Return (x, y) of the center of cell containing provided text 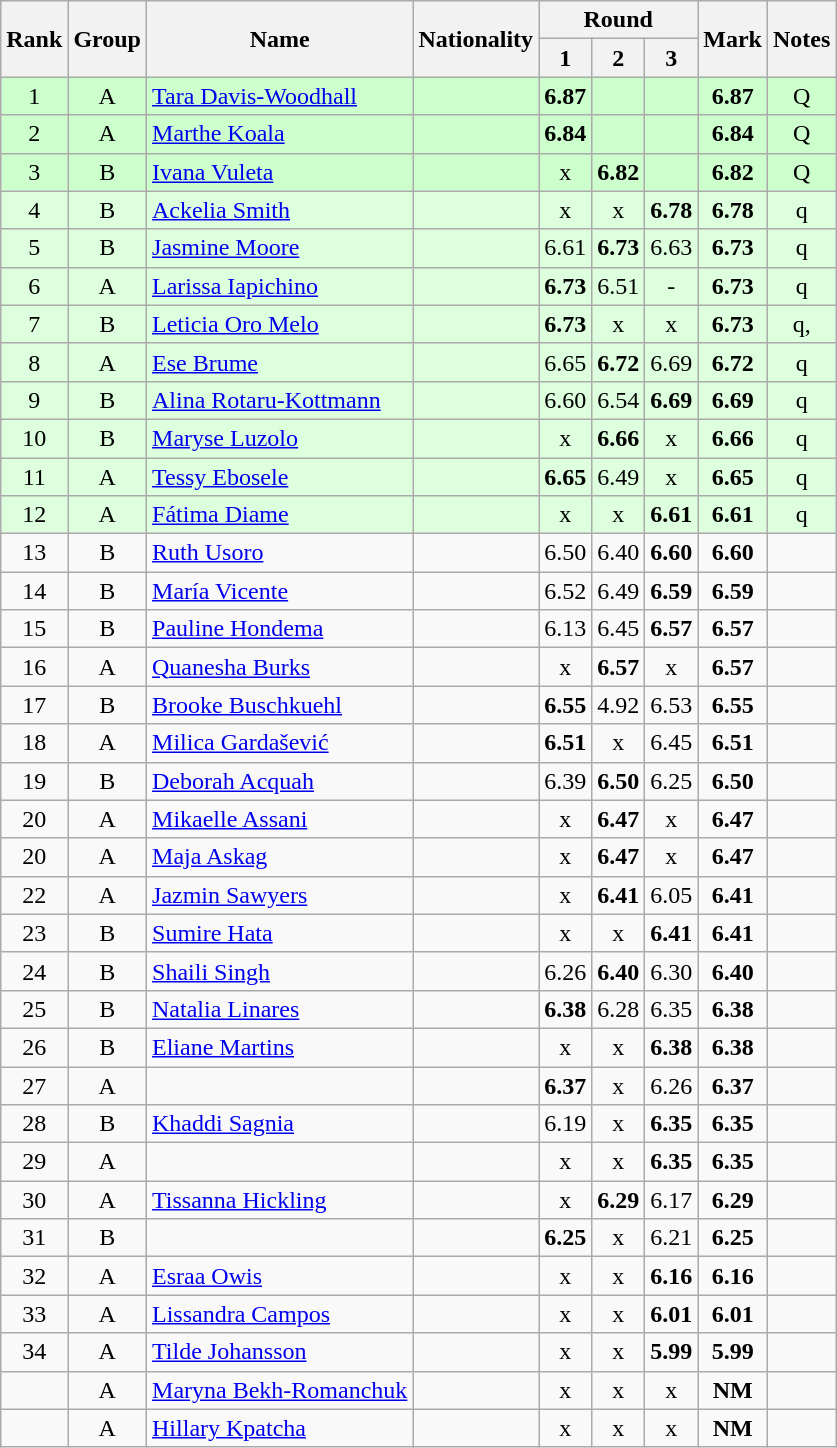
Jazmin Sawyers (280, 895)
6.19 (566, 1124)
27 (34, 1085)
28 (34, 1124)
26 (34, 1047)
32 (34, 1276)
22 (34, 895)
14 (34, 591)
Khaddi Sagnia (280, 1124)
17 (34, 705)
15 (34, 629)
18 (34, 743)
Tara Davis-Woodhall (280, 96)
Ackelia Smith (280, 210)
Eliane Martins (280, 1047)
Shaili Singh (280, 971)
29 (34, 1162)
4.92 (618, 705)
Ese Brume (280, 362)
q, (802, 324)
19 (34, 781)
Hillary Kpatcha (280, 1428)
30 (34, 1200)
Maja Askag (280, 857)
Ivana Vuleta (280, 172)
Milica Gardašević (280, 743)
6 (34, 286)
9 (34, 400)
Mark (733, 39)
Natalia Linares (280, 1009)
6.52 (566, 591)
13 (34, 553)
8 (34, 362)
6.13 (566, 629)
Marthe Koala (280, 134)
Mikaelle Assani (280, 819)
Tessy Ebosele (280, 477)
5 (34, 248)
Lissandra Campos (280, 1314)
Jasmine Moore (280, 248)
11 (34, 477)
María Vicente (280, 591)
Name (280, 39)
6.53 (672, 705)
Tissanna Hickling (280, 1200)
6.54 (618, 400)
Sumire Hata (280, 933)
7 (34, 324)
6.63 (672, 248)
31 (34, 1238)
Tilde Johansson (280, 1352)
Ruth Usoro (280, 553)
6.17 (672, 1200)
Esraa Owis (280, 1276)
Deborah Acquah (280, 781)
Fátima Diame (280, 515)
10 (34, 438)
33 (34, 1314)
Alina Rotaru-Kottmann (280, 400)
Rank (34, 39)
6.28 (618, 1009)
Quanesha Burks (280, 667)
Maryna Bekh-Romanchuk (280, 1390)
Larissa Iapichino (280, 286)
Leticia Oro Melo (280, 324)
24 (34, 971)
25 (34, 1009)
23 (34, 933)
4 (34, 210)
Maryse Luzolo (280, 438)
- (672, 286)
12 (34, 515)
6.05 (672, 895)
Notes (802, 39)
6.39 (566, 781)
6.21 (672, 1238)
Group (108, 39)
16 (34, 667)
34 (34, 1352)
Brooke Buschkuehl (280, 705)
Pauline Hondema (280, 629)
Round (618, 20)
6.30 (672, 971)
Nationality (476, 39)
